Locate the cell with the specified text and output its [x, y] center coordinate. 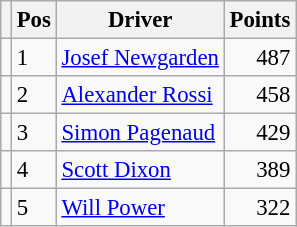
Driver [140, 20]
389 [260, 170]
Simon Pagenaud [140, 133]
2 [34, 95]
4 [34, 170]
5 [34, 208]
Scott Dixon [140, 170]
458 [260, 95]
Will Power [140, 208]
1 [34, 58]
322 [260, 208]
Josef Newgarden [140, 58]
487 [260, 58]
Pos [34, 20]
Alexander Rossi [140, 95]
Points [260, 20]
3 [34, 133]
429 [260, 133]
